Output the (X, Y) coordinate of the center of the cell containing the given text.  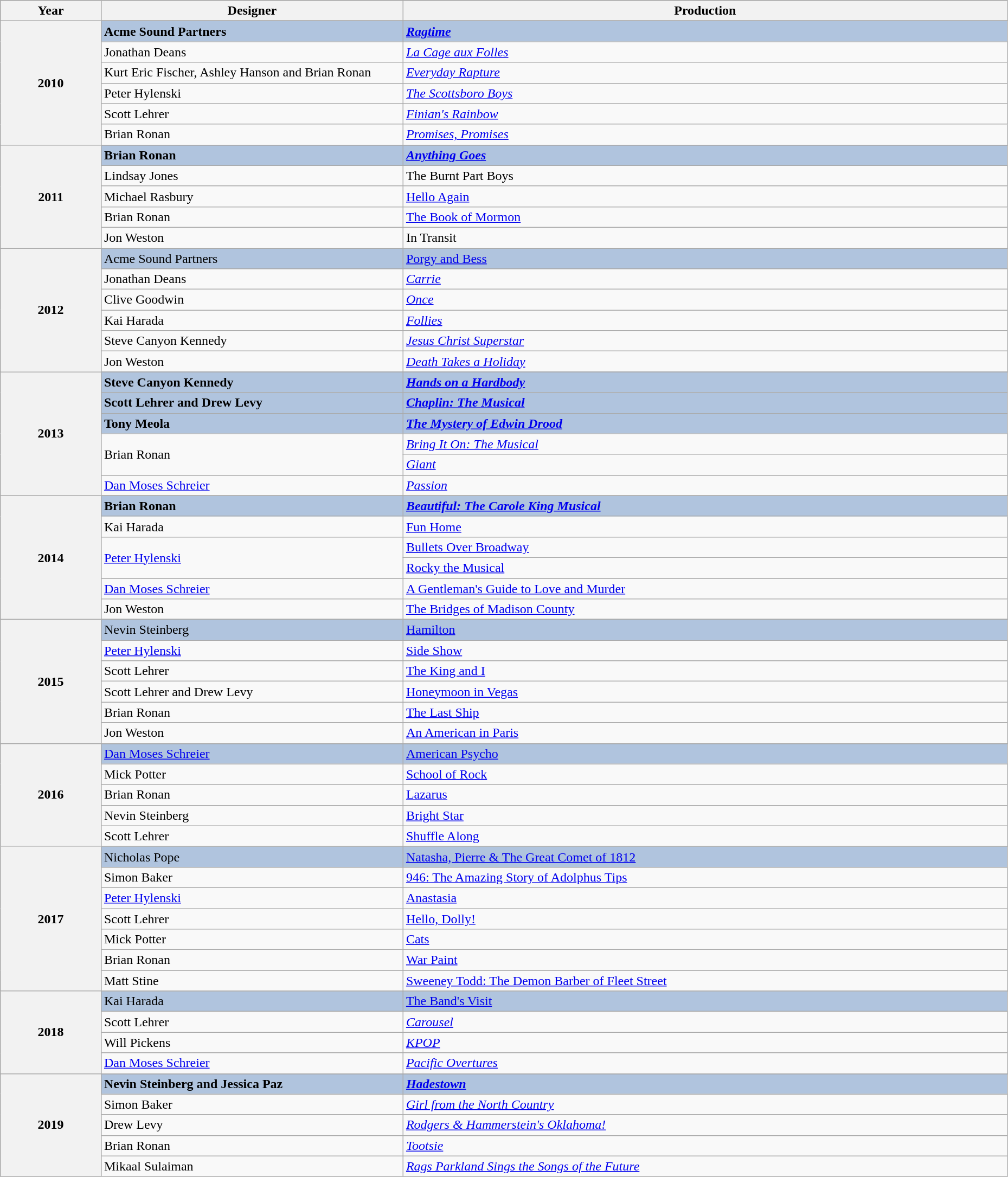
Hadestown (705, 1084)
Hamilton (705, 630)
Nicholas Pope (252, 857)
A Gentleman's Guide to Love and Murder (705, 588)
Rodgers & Hammerstein's Oklahoma! (705, 1125)
Nevin Steinberg and Jessica Paz (252, 1084)
Hands on a Hardbody (705, 382)
War Paint (705, 960)
Lazarus (705, 795)
Rags Parkland Sings the Songs of the Future (705, 1166)
Designer (252, 11)
2018 (51, 1032)
Anything Goes (705, 155)
Once (705, 300)
Tony Meola (252, 423)
Beautiful: The Carole King Musical (705, 506)
The Mystery of Edwin Drood (705, 423)
Anastasia (705, 898)
Michael Rasbury (252, 196)
Shuffle Along (705, 836)
Clive Goodwin (252, 300)
Death Takes a Holiday (705, 362)
Fun Home (705, 526)
Kurt Eric Fischer, Ashley Hanson and Brian Ronan (252, 73)
Hello Again (705, 196)
Follies (705, 320)
Girl from the North Country (705, 1104)
Passion (705, 485)
Ragtime (705, 31)
2011 (51, 196)
The Last Ship (705, 712)
2017 (51, 918)
Lindsay Jones (252, 176)
Carrie (705, 279)
Hello, Dolly! (705, 919)
2013 (51, 434)
Everyday Rapture (705, 73)
Rocky the Musical (705, 568)
Bright Star (705, 815)
Carousel (705, 1022)
The Book of Mormon (705, 217)
946: The Amazing Story of Adolphus Tips (705, 877)
Mikaal Sulaiman (252, 1166)
Natasha, Pierre & The Great Comet of 1812 (705, 857)
2016 (51, 795)
The Scottsboro Boys (705, 93)
Production (705, 11)
Giant (705, 465)
Cats (705, 940)
2015 (51, 681)
Bullets Over Broadway (705, 547)
Will Pickens (252, 1043)
Sweeney Todd: The Demon Barber of Fleet Street (705, 981)
Side Show (705, 651)
Bring It On: The Musical (705, 444)
The King and I (705, 671)
In Transit (705, 237)
The Band's Visit (705, 1001)
Matt Stine (252, 981)
The Burnt Part Boys (705, 176)
Porgy and Bess (705, 259)
2012 (51, 310)
2010 (51, 83)
Tootsie (705, 1146)
Pacific Overtures (705, 1063)
Jesus Christ Superstar (705, 341)
Promises, Promises (705, 134)
The Bridges of Madison County (705, 609)
Honeymoon in Vegas (705, 692)
American Psycho (705, 754)
La Cage aux Folles (705, 52)
Finian's Rainbow (705, 114)
Drew Levy (252, 1125)
2019 (51, 1125)
2014 (51, 557)
KPOP (705, 1043)
Chaplin: The Musical (705, 403)
Year (51, 11)
School of Rock (705, 774)
An American in Paris (705, 733)
